Identify which cell holds the provided text, then report its [X, Y] central coordinate. 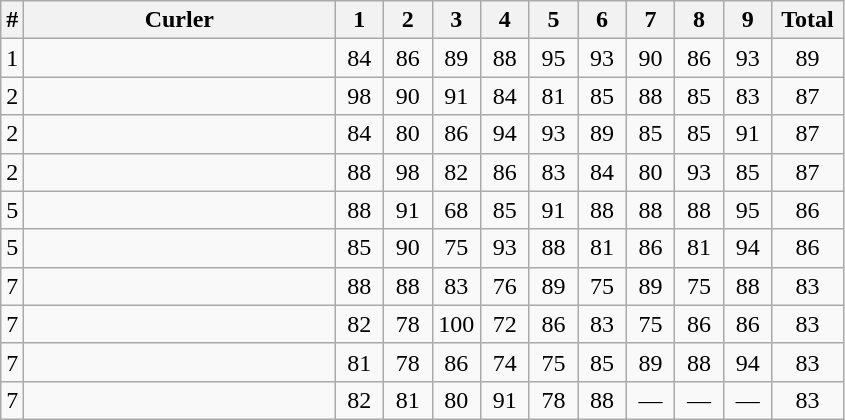
72 [506, 324]
74 [506, 362]
# [12, 20]
76 [506, 286]
3 [456, 20]
4 [506, 20]
8 [700, 20]
Curler [180, 20]
Total [808, 20]
100 [456, 324]
68 [456, 210]
9 [748, 20]
6 [602, 20]
